Return the (x, y) coordinate for the center point of the cell that contains the specified text.  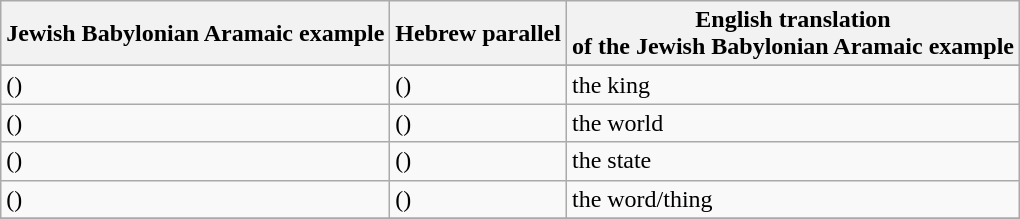
Jewish Babylonian Aramaic example (196, 34)
English translation of the Jewish Babylonian Aramaic example (792, 34)
the state (792, 161)
Hebrew parallel (478, 34)
the world (792, 123)
the king (792, 85)
the word/thing (792, 199)
